Capture the cell that displays the provided text and extract its (x, y) central coordinate. 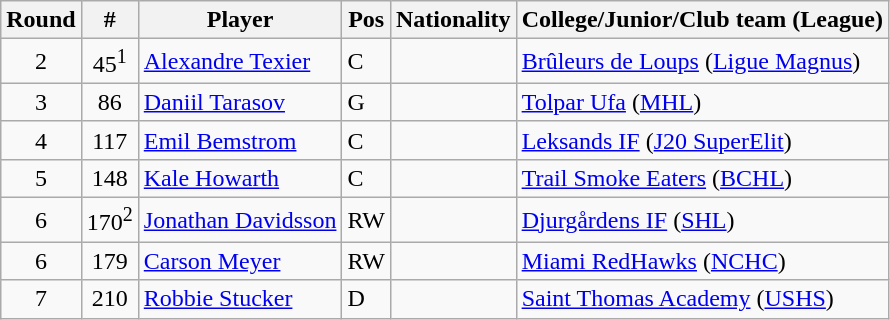
179 (110, 261)
Robbie Stucker (240, 299)
210 (110, 299)
3 (41, 102)
148 (110, 178)
5 (41, 178)
# (110, 20)
1702 (110, 220)
Kale Howarth (240, 178)
Pos (366, 20)
Djurgårdens IF (SHL) (702, 220)
Round (41, 20)
Player (240, 20)
D (366, 299)
117 (110, 140)
451 (110, 62)
College/Junior/Club team (League) (702, 20)
Miami RedHawks (NCHC) (702, 261)
Nationality (453, 20)
Tolpar Ufa (MHL) (702, 102)
Carson Meyer (240, 261)
Emil Bemstrom (240, 140)
Jonathan Davidsson (240, 220)
Saint Thomas Academy (USHS) (702, 299)
Alexandre Texier (240, 62)
Daniil Tarasov (240, 102)
Leksands IF (J20 SuperElit) (702, 140)
2 (41, 62)
7 (41, 299)
Trail Smoke Eaters (BCHL) (702, 178)
4 (41, 140)
G (366, 102)
86 (110, 102)
Brûleurs de Loups (Ligue Magnus) (702, 62)
